Extract the (x, y) coordinate from the center of the cell holding the provided text.  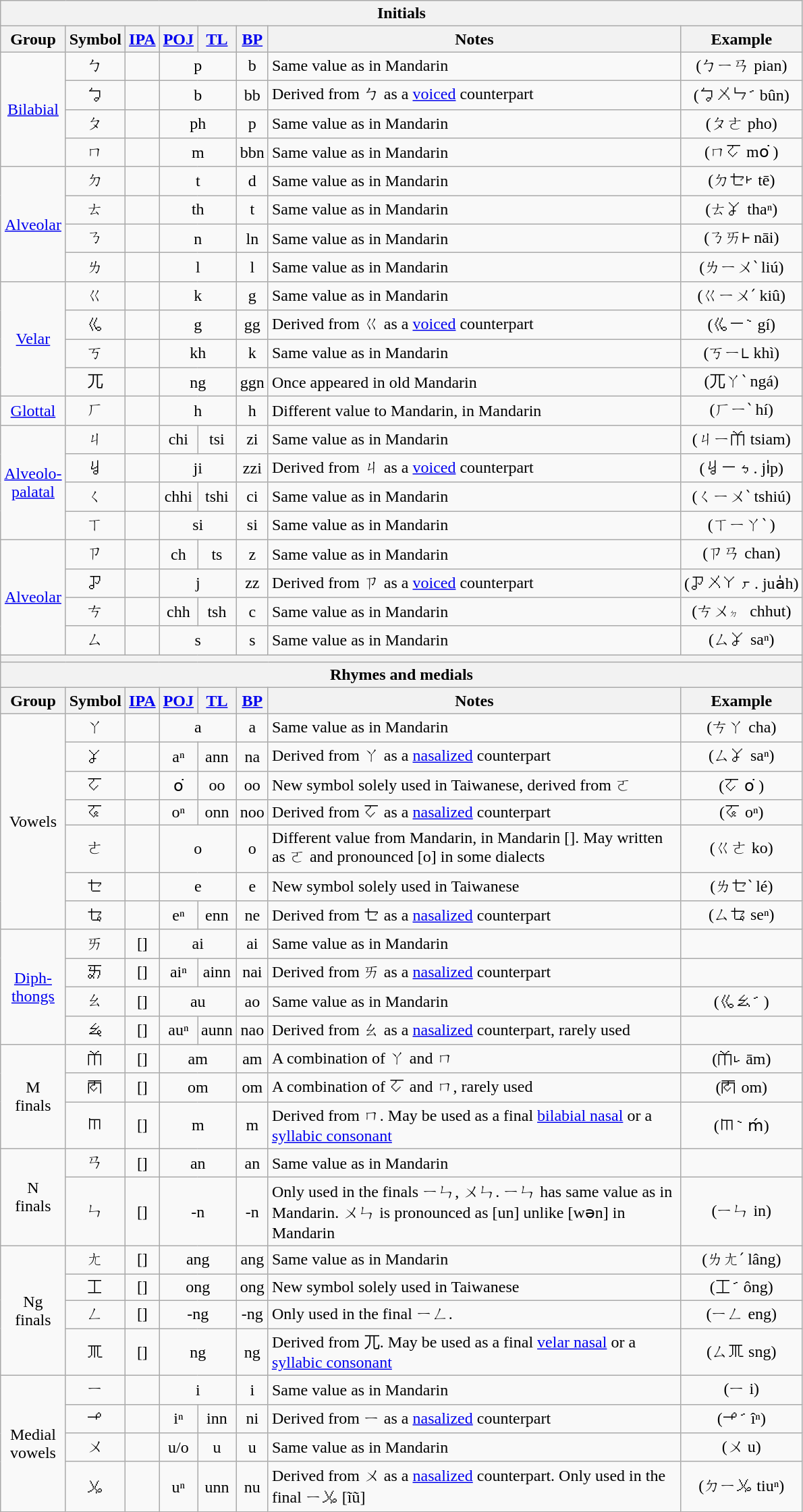
ㄒ (95, 526)
ㆤ (95, 886)
(ㄍㄜ ko) (741, 849)
(ㄧ i) (741, 1391)
ji (198, 468)
bb (252, 94)
th (198, 210)
ㆫ (95, 1486)
(ㆬˋ ḿ) (741, 1126)
(ㄌㄧㄨˋ liú) (741, 267)
Derived from ㄫ. May be used as a final velar nasal or a syllabic consonant (474, 1352)
Medialvowels (33, 1444)
Glottal (33, 411)
iⁿ (178, 1419)
uⁿ (178, 1486)
ㄤ (95, 1260)
New symbol solely used in Taiwanese, derived from ㄛ (474, 785)
ch (178, 554)
ㄋ (95, 239)
z (252, 554)
Derived from ㆦ as a nasalized counterpart (474, 813)
aunn (217, 1030)
tsi (217, 440)
ne (252, 916)
Diph-thongs (33, 987)
onn (217, 813)
A combination of ㄚ and ㄇ (474, 1059)
(ㄧㄥ eng) (741, 1315)
ㄘ (95, 612)
ㄫ (95, 382)
j (198, 583)
ㆩ (95, 757)
Mfinals (33, 1097)
(ㆱ om) (741, 1087)
ㆧ (95, 813)
(ㄧㄣ in) (741, 1211)
o͘ (178, 785)
d (252, 181)
(ㄗㄢ chan) (741, 554)
chhi (178, 496)
ㄜ (95, 849)
ㄊ (95, 210)
Only used in the final ㄧㄥ. (474, 1315)
ㄍ (95, 295)
Alveolo-palatal (33, 482)
ㆣ (95, 325)
(ㆪˊ îⁿ) (741, 1419)
Vowels (33, 821)
c (252, 612)
ㄨ (95, 1447)
ㆬ (95, 1126)
unn (217, 1486)
ao (252, 1001)
ㆲ (95, 1287)
chh (178, 612)
(ㆣㄠˊ ) (741, 1001)
Derived from ㄧ as a nasalized counterpart (474, 1419)
(ㄘㄨㆵ chhut) (741, 612)
Bilabial (33, 109)
nao (252, 1030)
Derived from ㄗ as a voiced counterpart (474, 583)
Derived from ㄇ. May be used as a final bilabial nasal or a syllabic consonant (474, 1126)
gg (252, 325)
(ㄫㄚˋ ngá) (741, 382)
ㄗ (95, 554)
Derived from ㄠ as a nasalized counterpart, rarely used (474, 1030)
inn (217, 1419)
Different value from Mandarin, in Mandarin []. May written as ㄛ and pronounced [o] in some dialects (474, 849)
(ㄌㆤˋ lé) (741, 886)
Derived from ㄍ as a voiced counterpart (474, 325)
zzi (252, 468)
(ㄨ u) (741, 1447)
ㆥ (95, 916)
ainn (217, 972)
(ㆢㄧㆴ. ji̍p) (741, 468)
ann (217, 757)
(ㄅㄧㄢ pian) (741, 66)
(ㄎㄧ˪ khì) (741, 353)
Derived from ㄚ as a nasalized counterpart (474, 757)
A combination of ㆦ and ㄇ, rarely used (474, 1087)
ㄞ (95, 944)
tshi (217, 496)
nai (252, 972)
ㆢ (95, 468)
eⁿ (178, 916)
(ㄐㄧㆰ tsiam) (741, 440)
(ㄋㄞ˫ nāi) (741, 239)
(ㄑㄧㄨˋ tshiú) (741, 496)
oⁿ (178, 813)
ㄣ (95, 1211)
(ㄍㄧㄨˊ kiû) (741, 295)
ㄐ (95, 440)
nu (252, 1486)
(ㆠㄨㄣˊ bûn) (741, 94)
Nfinals (33, 1197)
ㄙ (95, 641)
(ㄌㄤˊ lâng) (741, 1260)
(ㄙㆭ sng) (741, 1352)
bbn (252, 152)
u/o (178, 1447)
(ㄘㄚ cha) (741, 728)
ㆮ (95, 972)
ㄅ (95, 66)
ㆱ (95, 1087)
ㄏ (95, 411)
(ㆦ o͘ ) (741, 785)
Derived from ㄞ as a nasalized counterpart (474, 972)
enn (217, 916)
Derived from ㄨ as a nasalized counterpart. Only used in the final ㄧㆫ [ĩũ] (474, 1486)
ㆪ (95, 1419)
Derived from ㆤ as a nasalized counterpart (474, 916)
Derived from ㄐ as a voiced counterpart (474, 468)
(ㆣㄧˋ gí) (741, 325)
Velar (33, 339)
(ㄆㄜ pho) (741, 124)
zz (252, 583)
Derived from ㄅ as a voiced counterpart (474, 94)
(ㄒㄧㄚˋ ) (741, 526)
(ㄏㄧˋ hí) (741, 411)
au (198, 1001)
ㄥ (95, 1315)
ㆡ (95, 583)
(ㄉㄧㆫ tiuⁿ) (741, 1486)
ㆭ (95, 1352)
ㄌ (95, 267)
(ㄊㆩ thaⁿ) (741, 210)
(ㆰ˪ ām) (741, 1059)
aⁿ (178, 757)
Different value to Mandarin, in Mandarin (474, 411)
(ㄙㆥ seⁿ) (741, 916)
Ngfinals (33, 1311)
aiⁿ (178, 972)
na (252, 757)
noo (252, 813)
(ㄉㆤ˫ tē) (741, 181)
ㄑ (95, 496)
ㆦ (95, 785)
ㆠ (95, 94)
ggn (252, 382)
Only used in the finals ㄧㄣ, ㄨㄣ. ㄧㄣ has same value as in Mandarin. ㄨㄣ is pronounced as [un] unlike [wən] in Mandarin (474, 1211)
ㄚ (95, 728)
Once appeared in old Mandarin (474, 382)
kh (198, 353)
ㄢ (95, 1163)
ㄉ (95, 181)
n (198, 239)
ㄠ (95, 1001)
(ㆲˊ ông) (741, 1287)
(ㄇㆦ mo͘ ) (741, 152)
Initials (401, 13)
auⁿ (178, 1030)
ㆰ (95, 1059)
ni (252, 1419)
zi (252, 440)
ci (252, 496)
ㄆ (95, 124)
ㄇ (95, 152)
ph (198, 124)
tsh (217, 612)
chi (178, 440)
Rhymes and medials (401, 675)
(ㆡㄨㄚㆷ. jua̍h) (741, 583)
ts (217, 554)
(ㆧ oⁿ) (741, 813)
ㆯ (95, 1030)
ㄧ (95, 1391)
ln (252, 239)
ㄎ (95, 353)
